Return [x, y] of the center of cell containing provided text 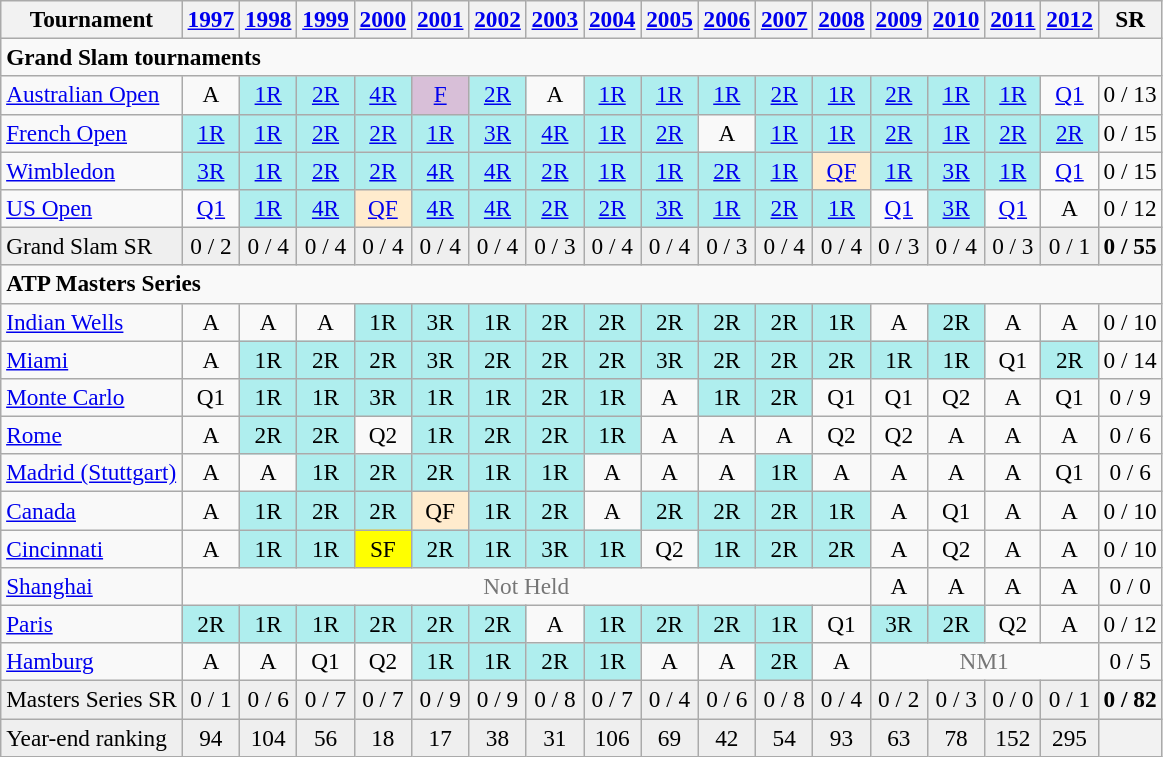
104 [268, 737]
Madrid (Stuttgart) [92, 473]
1999 [326, 19]
2012 [1070, 19]
Paris [92, 624]
2006 [726, 19]
Grand Slam SR [92, 246]
US Open [92, 208]
63 [898, 737]
94 [210, 737]
SF [382, 548]
0 / 14 [1130, 359]
1998 [268, 19]
Hamburg [92, 662]
295 [1070, 737]
F [440, 95]
0 / 5 [1130, 662]
Australian Open [92, 95]
2003 [554, 19]
Miami [92, 359]
NM1 [984, 662]
Not Held [526, 586]
Wimbledon [92, 170]
1997 [210, 19]
2002 [498, 19]
2000 [382, 19]
18 [382, 737]
78 [956, 737]
2009 [898, 19]
0 / 82 [1130, 699]
Cincinnati [92, 548]
17 [440, 737]
38 [498, 737]
31 [554, 737]
2005 [670, 19]
Rome [92, 435]
SR [1130, 19]
Indian Wells [92, 322]
2008 [842, 19]
2004 [612, 19]
56 [326, 737]
2001 [440, 19]
42 [726, 737]
Year-end ranking [92, 737]
Canada [92, 510]
Monte Carlo [92, 397]
2011 [1013, 19]
Shanghai [92, 586]
French Open [92, 133]
Grand Slam tournaments [582, 57]
152 [1013, 737]
93 [842, 737]
2007 [784, 19]
2010 [956, 19]
106 [612, 737]
ATP Masters Series [582, 284]
Tournament [92, 19]
69 [670, 737]
0 / 13 [1130, 95]
Masters Series SR [92, 699]
54 [784, 737]
0 / 55 [1130, 246]
